Pinpoint the cell where the given text exists, returning its (X, Y) midpoint coordinate. 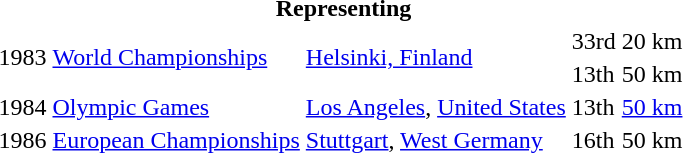
Olympic Games (176, 107)
Los Angeles, United States (436, 107)
World Championships (176, 58)
Helsinki, Finland (436, 58)
33rd (594, 41)
